From the cell containing the given text, extract its center point as [X, Y] coordinate. 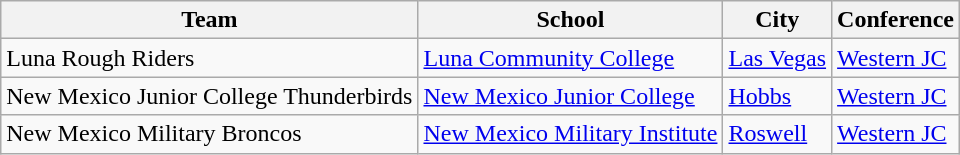
Team [210, 20]
New Mexico Junior College Thunderbirds [210, 96]
School [570, 20]
Las Vegas [778, 58]
New Mexico Military Broncos [210, 134]
Luna Community College [570, 58]
Hobbs [778, 96]
Luna Rough Riders [210, 58]
New Mexico Military Institute [570, 134]
Conference [896, 20]
City [778, 20]
Roswell [778, 134]
New Mexico Junior College [570, 96]
